From the cell containing the given text, extract its center point as [X, Y] coordinate. 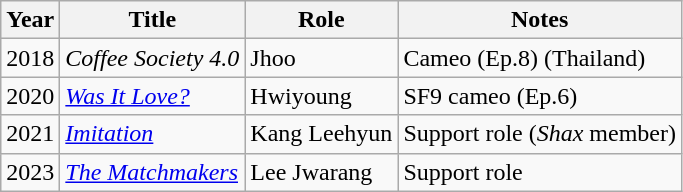
Support role [540, 172]
Was It Love? [152, 96]
Coffee Society 4.0 [152, 58]
Imitation [152, 134]
The Matchmakers [152, 172]
Support role (Shax member) [540, 134]
Lee Jwarang [322, 172]
Hwiyoung [322, 96]
Role [322, 20]
2018 [30, 58]
Kang Leehyun [322, 134]
Cameo (Ep.8) (Thailand) [540, 58]
Notes [540, 20]
Title [152, 20]
2021 [30, 134]
Year [30, 20]
SF9 cameo (Ep.6) [540, 96]
2020 [30, 96]
Jhoo [322, 58]
2023 [30, 172]
